Determine the (X, Y) coordinate at the center of the cell enclosing the given text.  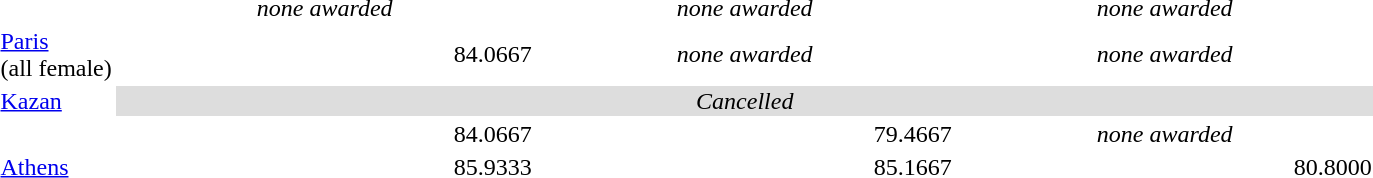
Cancelled (744, 101)
79.4667 (912, 134)
